Scan for the cell matching the given text and deliver its (x, y) coordinate at center. 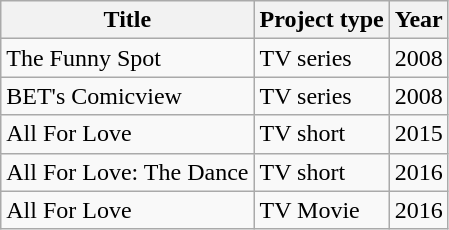
Title (128, 20)
Project type (322, 20)
2015 (418, 134)
Year (418, 20)
All For Love: The Dance (128, 172)
BET's Comicview (128, 96)
TV Movie (322, 210)
The Funny Spot (128, 58)
